Provide the (X, Y) coordinate of the cell's center where the given text is located.  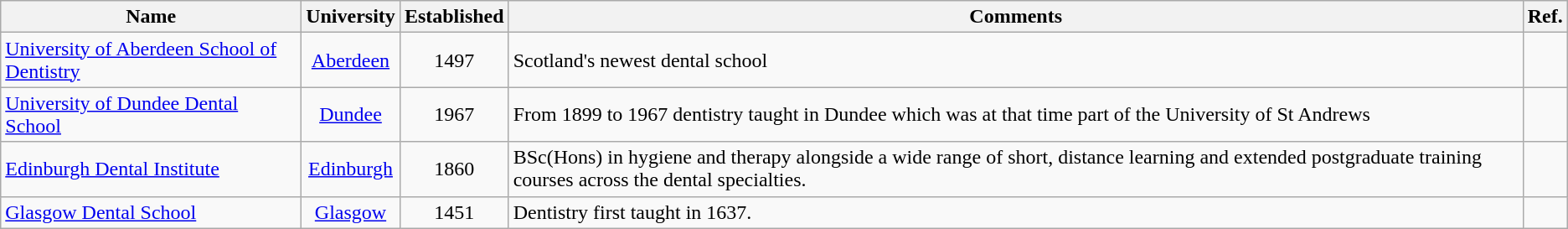
Established (454, 17)
Aberdeen (351, 60)
1967 (454, 114)
Dentistry first taught in 1637. (1015, 212)
1451 (454, 212)
Ref. (1545, 17)
Dundee (351, 114)
Name (151, 17)
University of Aberdeen School of Dentistry (151, 60)
Comments (1015, 17)
1497 (454, 60)
Glasgow (351, 212)
Glasgow Dental School (151, 212)
University of Dundee Dental School (151, 114)
1860 (454, 169)
University (351, 17)
Scotland's newest dental school (1015, 60)
Edinburgh Dental Institute (151, 169)
Edinburgh (351, 169)
From 1899 to 1967 dentistry taught in Dundee which was at that time part of the University of St Andrews (1015, 114)
